From the cell containing the given text, extract its center point as (X, Y) coordinate. 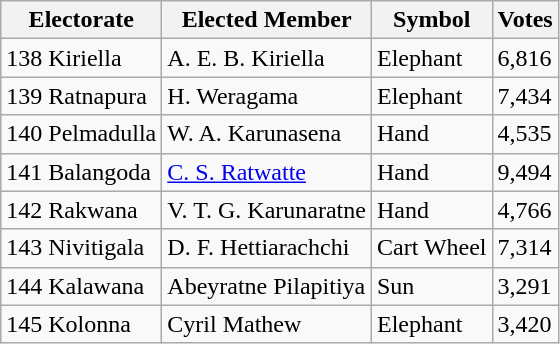
V. T. G. Karunaratne (267, 210)
7,434 (525, 96)
A. E. B. Kiriella (267, 58)
Elected Member (267, 20)
144 Kalawana (82, 286)
9,494 (525, 172)
Cyril Mathew (267, 324)
3,420 (525, 324)
H. Weragama (267, 96)
7,314 (525, 248)
143 Nivitigala (82, 248)
Symbol (432, 20)
140 Pelmadulla (82, 134)
6,816 (525, 58)
Abeyratne Pilapitiya (267, 286)
Sun (432, 286)
4,535 (525, 134)
139 Ratnapura (82, 96)
Electorate (82, 20)
W. A. Karunasena (267, 134)
141 Balangoda (82, 172)
145 Kolonna (82, 324)
138 Kiriella (82, 58)
Cart Wheel (432, 248)
Votes (525, 20)
4,766 (525, 210)
3,291 (525, 286)
C. S. Ratwatte (267, 172)
142 Rakwana (82, 210)
D. F. Hettiarachchi (267, 248)
